Locate the cell with the specified text and output its (X, Y) center coordinate. 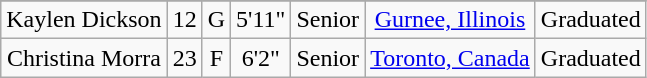
23 (184, 58)
5'11" (261, 20)
6'2" (261, 58)
Christina Morra (84, 58)
Gurnee, Illinois (450, 20)
G (216, 20)
Toronto, Canada (450, 58)
F (216, 58)
Kaylen Dickson (84, 20)
12 (184, 20)
